Locate the cell with the specified text and output its (x, y) center coordinate. 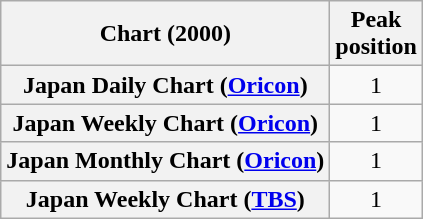
Japan Monthly Chart (Oricon) (166, 161)
Peakposition (376, 34)
Chart (2000) (166, 34)
Japan Weekly Chart (TBS) (166, 199)
Japan Daily Chart (Oricon) (166, 85)
Japan Weekly Chart (Oricon) (166, 123)
